Search for the cell housing the specified text and yield its [X, Y] center coordinate. 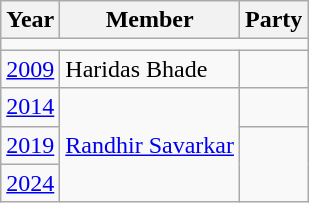
2009 [30, 69]
Randhir Savarkar [150, 145]
Year [30, 20]
Party [273, 20]
2014 [30, 107]
2019 [30, 145]
Member [150, 20]
Haridas Bhade [150, 69]
2024 [30, 183]
